Capture the cell that displays the provided text and extract its (x, y) central coordinate. 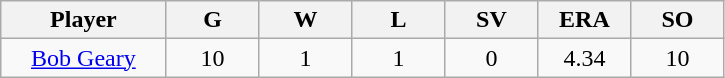
ERA (584, 20)
W (306, 20)
L (398, 20)
G (212, 20)
4.34 (584, 58)
SO (678, 20)
Bob Geary (84, 58)
0 (492, 58)
Player (84, 20)
SV (492, 20)
